Capture the cell that displays the provided text and extract its (X, Y) central coordinate. 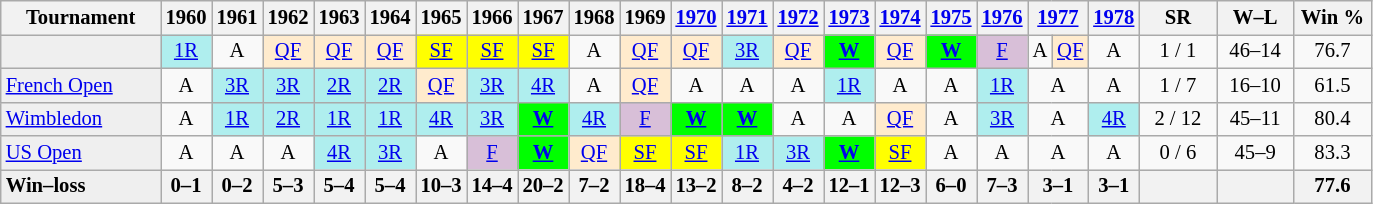
12–1 (850, 186)
0–2 (238, 186)
18–4 (646, 186)
Win–loss (81, 186)
1960 (186, 17)
W–L (1256, 17)
1968 (594, 17)
8–2 (748, 186)
1964 (390, 17)
2 / 12 (1178, 119)
7–2 (594, 186)
1974 (900, 17)
76.7 (1332, 51)
16–10 (1256, 85)
46–14 (1256, 51)
1961 (238, 17)
1966 (492, 17)
4–2 (798, 186)
1976 (1002, 17)
1970 (696, 17)
1973 (850, 17)
10–3 (442, 186)
1975 (952, 17)
1971 (748, 17)
5–3 (288, 186)
US Open (81, 153)
French Open (81, 85)
1963 (340, 17)
45–11 (1256, 119)
0–1 (186, 186)
1 / 7 (1178, 85)
1977 (1058, 17)
1967 (544, 17)
1972 (798, 17)
7–3 (1002, 186)
12–3 (900, 186)
14–4 (492, 186)
77.6 (1332, 186)
Tournament (81, 17)
6–0 (952, 186)
1965 (442, 17)
45–9 (1256, 153)
1 / 1 (1178, 51)
1969 (646, 17)
80.4 (1332, 119)
83.3 (1332, 153)
Win % (1332, 17)
Wimbledon (81, 119)
13–2 (696, 186)
1978 (1114, 17)
SR (1178, 17)
1962 (288, 17)
61.5 (1332, 85)
20–2 (544, 186)
0 / 6 (1178, 153)
